Output the [X, Y] coordinate of the center of the cell containing the given text.  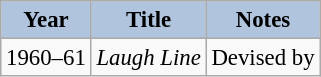
Laugh Line [148, 58]
Title [148, 20]
Notes [263, 20]
Year [46, 20]
1960–61 [46, 58]
Devised by [263, 58]
